Determine the (x, y) coordinate at the center of the cell enclosing the given text.  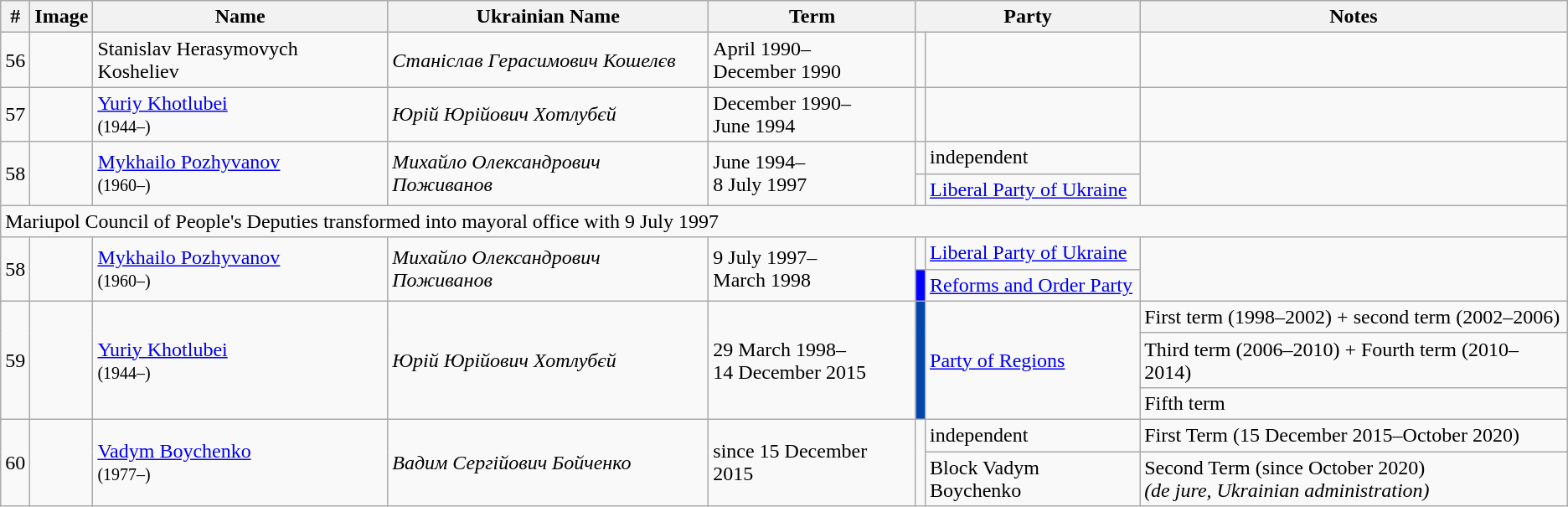
Name (240, 17)
Vadym Boychenko(1977–) (240, 463)
December 1990–June 1994 (812, 114)
Fifth term (1354, 403)
Third term (2006–2010) + Fourth term (2010–2014) (1354, 360)
April 1990–December 1990 (812, 60)
9 July 1997–March 1998 (812, 269)
59 (15, 360)
Notes (1354, 17)
Reforms and Order Party (1033, 285)
60 (15, 463)
Block Vadym Boychenko (1033, 478)
Party (1027, 17)
29 March 1998–14 December 2015 (812, 360)
Term (812, 17)
Stanislav Herasymovych Kosheliev (240, 60)
Вадим Сергійович Бойченко (548, 463)
56 (15, 60)
First term (1998–2002) + second term (2002–2006) (1354, 317)
57 (15, 114)
Ukrainian Name (548, 17)
# (15, 17)
since 15 December 2015 (812, 463)
Image (62, 17)
Mariupol Council of People's Deputies transformed into mayoral office with 9 July 1997 (784, 221)
First Term (15 December 2015–October 2020) (1354, 435)
June 1994–8 July 1997 (812, 173)
Станіслав Герасимович Кошелєв (548, 60)
Second Term (since October 2020)(de jure, Ukrainian administration) (1354, 478)
Party of Regions (1033, 360)
